Find where the given text appears and provide that cell's center as (X, Y) coordinate. 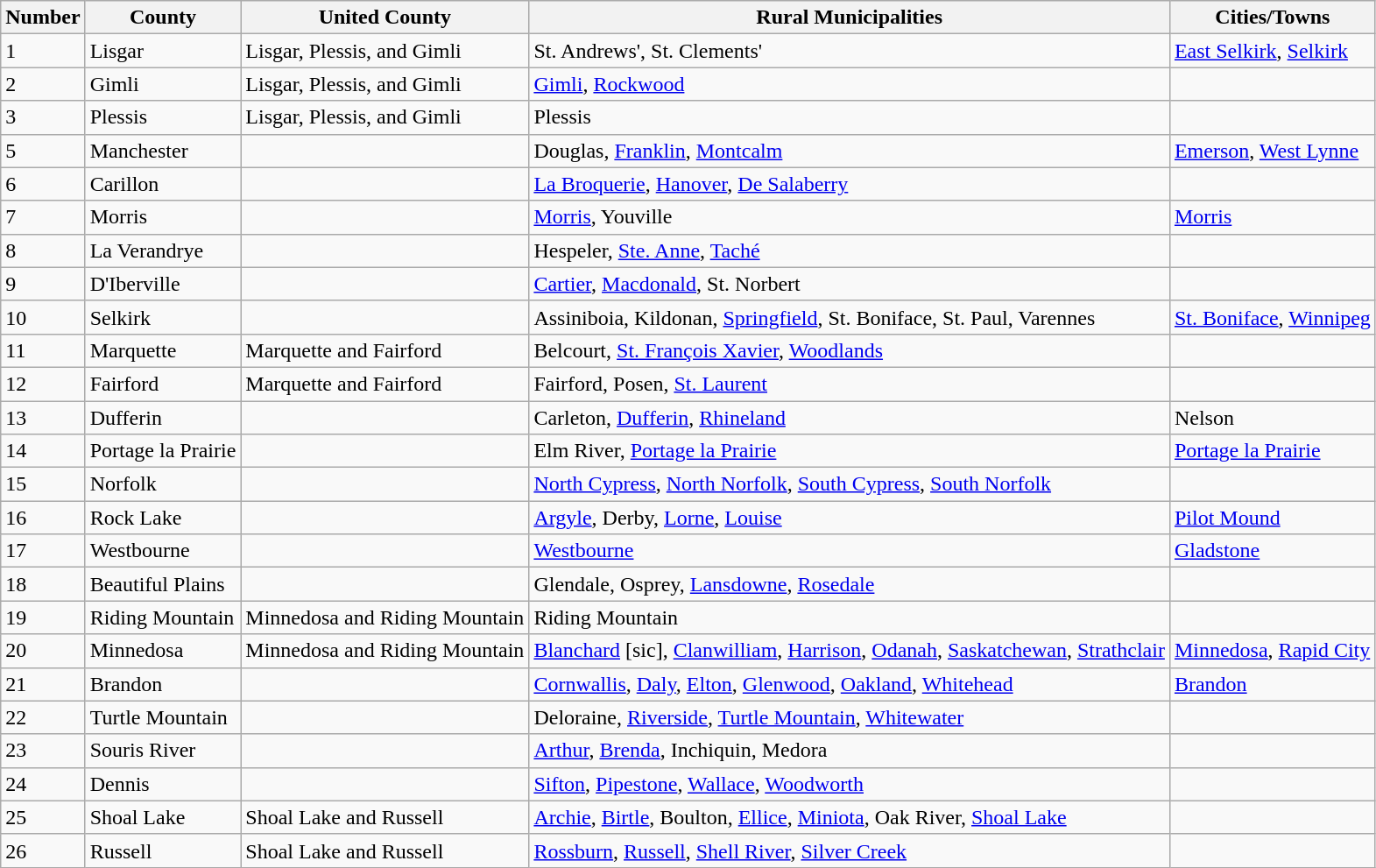
5 (43, 151)
2 (43, 84)
13 (43, 418)
Carillon (163, 184)
North Cypress, North Norfolk, South Cypress, South Norfolk (850, 484)
Rural Municipalities (850, 18)
Norfolk (163, 484)
Carleton, Dufferin, Rhineland (850, 418)
Rock Lake (163, 518)
Douglas, Franklin, Montcalm (850, 151)
Selkirk (163, 317)
Gladstone (1272, 551)
La Broquerie, Hanover, De Salaberry (850, 184)
Elm River, Portage la Prairie (850, 451)
Marquette (163, 350)
23 (43, 751)
Argyle, Derby, Lorne, Louise (850, 518)
17 (43, 551)
Archie, Birtle, Boulton, Ellice, Miniota, Oak River, Shoal Lake (850, 817)
Turtle Mountain (163, 717)
18 (43, 584)
Morris, Youville (850, 217)
Arthur, Brenda, Inchiquin, Medora (850, 751)
10 (43, 317)
22 (43, 717)
Deloraine, Riverside, Turtle Mountain, Whitewater (850, 717)
Belcourt, St. François Xavier, Woodlands (850, 350)
Sifton, Pipestone, Wallace, Woodworth (850, 784)
Cornwallis, Daly, Elton, Glenwood, Oakland, Whitehead (850, 684)
3 (43, 117)
8 (43, 251)
Manchester (163, 151)
Cartier, Macdonald, St. Norbert (850, 284)
Assiniboia, Kildonan, Springfield, St. Boniface, St. Paul, Varennes (850, 317)
Gimli, Rockwood (850, 84)
Blanchard [sic], Clanwilliam, Harrison, Odanah, Saskatchewan, Strathclair (850, 651)
La Verandrye (163, 251)
Dufferin (163, 418)
11 (43, 350)
15 (43, 484)
East Selkirk, Selkirk (1272, 51)
Nelson (1272, 418)
County (163, 18)
Souris River (163, 751)
Minnedosa (163, 651)
6 (43, 184)
26 (43, 850)
St. Boniface, Winnipeg (1272, 317)
United County (385, 18)
Russell (163, 850)
7 (43, 217)
Hespeler, Ste. Anne, Taché (850, 251)
Beautiful Plains (163, 584)
Dennis (163, 784)
Shoal Lake (163, 817)
19 (43, 617)
Fairford, Posen, St. Laurent (850, 384)
24 (43, 784)
16 (43, 518)
12 (43, 384)
Rossburn, Russell, Shell River, Silver Creek (850, 850)
D'Iberville (163, 284)
Cities/Towns (1272, 18)
St. Andrews', St. Clements' (850, 51)
Gimli (163, 84)
Lisgar (163, 51)
Pilot Mound (1272, 518)
25 (43, 817)
Glendale, Osprey, Lansdowne, Rosedale (850, 584)
14 (43, 451)
Minnedosa, Rapid City (1272, 651)
9 (43, 284)
Number (43, 18)
1 (43, 51)
21 (43, 684)
20 (43, 651)
Emerson, West Lynne (1272, 151)
Fairford (163, 384)
